Return the [x, y] coordinate for the center point of the cell that contains the specified text.  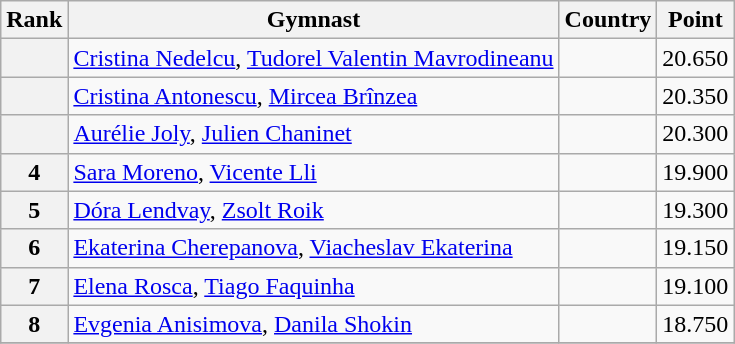
Rank [34, 20]
Ekaterina Cherepanova, Viacheslav Ekaterina [314, 248]
Dóra Lendvay, Zsolt Roik [314, 210]
19.150 [696, 248]
Cristina Nedelcu, Tudorel Valentin Mavrodineanu [314, 58]
19.100 [696, 286]
19.300 [696, 210]
20.650 [696, 58]
Sara Moreno, Vicente Lli [314, 172]
Point [696, 20]
Aurélie Joly, Julien Chaninet [314, 134]
8 [34, 324]
7 [34, 286]
5 [34, 210]
Elena Rosca, Tiago Faquinha [314, 286]
20.350 [696, 96]
4 [34, 172]
6 [34, 248]
19.900 [696, 172]
Evgenia Anisimova, Danila Shokin [314, 324]
Country [608, 20]
20.300 [696, 134]
Gymnast [314, 20]
Cristina Antonescu, Mircea Brînzea [314, 96]
18.750 [696, 324]
